Locate the cell with the specified text and output its [x, y] center coordinate. 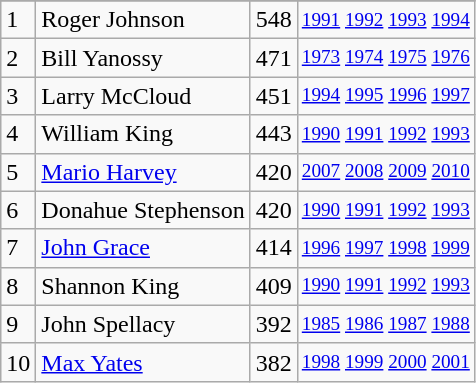
9 [18, 324]
4 [18, 134]
2 [18, 58]
8 [18, 286]
1994 1995 1996 1997 [386, 96]
548 [274, 20]
1991 1992 1993 1994 [386, 20]
Larry McCloud [143, 96]
6 [18, 210]
Bill Yanossy [143, 58]
Shannon King [143, 286]
John Spellacy [143, 324]
443 [274, 134]
Max Yates [143, 362]
3 [18, 96]
1998 1999 2000 2001 [386, 362]
409 [274, 286]
382 [274, 362]
Mario Harvey [143, 172]
1996 1997 1998 1999 [386, 248]
1985 1986 1987 1988 [386, 324]
392 [274, 324]
1973 1974 1975 1976 [386, 58]
John Grace [143, 248]
7 [18, 248]
10 [18, 362]
William King [143, 134]
Roger Johnson [143, 20]
471 [274, 58]
451 [274, 96]
414 [274, 248]
5 [18, 172]
1 [18, 20]
Donahue Stephenson [143, 210]
2007 2008 2009 2010 [386, 172]
